Extract the (x, y) coordinate from the center of the cell holding the provided text.  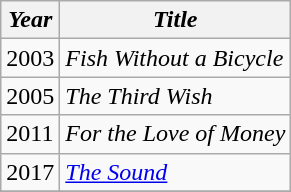
2011 (30, 134)
The Third Wish (176, 96)
2017 (30, 172)
Title (176, 20)
For the Love of Money (176, 134)
2005 (30, 96)
Fish Without a Bicycle (176, 58)
2003 (30, 58)
The Sound (176, 172)
Year (30, 20)
